Identify which cell holds the provided text, then report its (x, y) central coordinate. 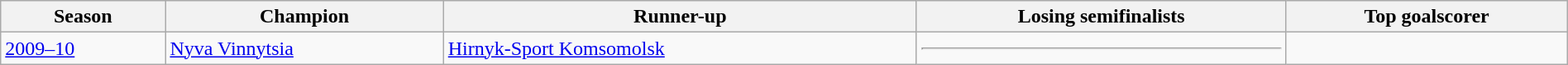
Top goalscorer (1427, 17)
2009–10 (83, 48)
Runner-up (680, 17)
Nyva Vinnytsia (304, 48)
Champion (304, 17)
Season (83, 17)
Hirnyk-Sport Komsomolsk (680, 48)
Losing semifinalists (1102, 17)
